From the cell containing the given text, extract its center point as (x, y) coordinate. 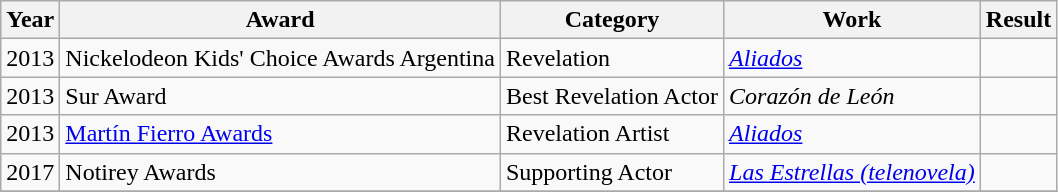
Sur Award (280, 96)
Revelation Artist (612, 134)
Supporting Actor (612, 172)
Nickelodeon Kids' Choice Awards Argentina (280, 58)
Corazón de León (852, 96)
2017 (30, 172)
Year (30, 20)
Result (1018, 20)
Work (852, 20)
Notirey Awards (280, 172)
Category (612, 20)
Best Revelation Actor (612, 96)
Revelation (612, 58)
Award (280, 20)
Martín Fierro Awards (280, 134)
Las Estrellas (telenovela) (852, 172)
